Detect which cell encompasses the target text, then output its (x, y) center coordinate. 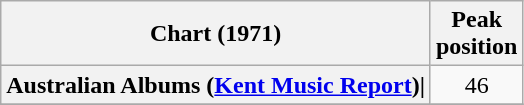
46 (476, 85)
Chart (1971) (216, 34)
Australian Albums (Kent Music Report)| (216, 85)
Peakposition (476, 34)
